Return [x, y] of the center of cell containing provided text 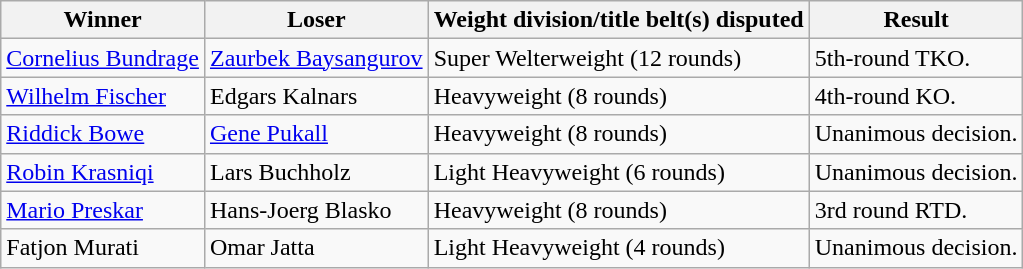
5th-round TKO. [916, 58]
3rd round RTD. [916, 210]
Gene Pukall [316, 134]
Zaurbek Baysangurov [316, 58]
Robin Krasniqi [103, 172]
Cornelius Bundrage [103, 58]
Super Welterweight (12 rounds) [618, 58]
Edgars Kalnars [316, 96]
Winner [103, 20]
Hans-Joerg Blasko [316, 210]
Lars Buchholz [316, 172]
Fatjon Murati [103, 248]
Result [916, 20]
Mario Preskar [103, 210]
4th-round KO. [916, 96]
Omar Jatta [316, 248]
Light Heavyweight (4 rounds) [618, 248]
Light Heavyweight (6 rounds) [618, 172]
Weight division/title belt(s) disputed [618, 20]
Wilhelm Fischer [103, 96]
Riddick Bowe [103, 134]
Loser [316, 20]
